Pinpoint the cell where the given text exists, returning its (X, Y) midpoint coordinate. 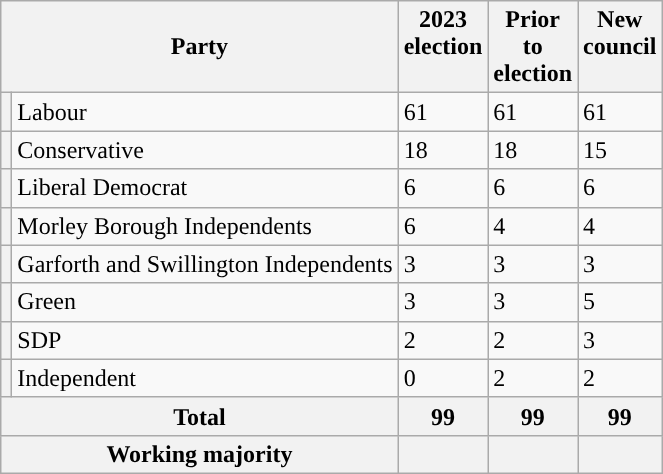
Liberal Democrat (205, 188)
Labour (205, 112)
Independent (205, 378)
0 (443, 378)
15 (620, 150)
Total (200, 416)
Green (205, 302)
Garforth and Swillington Independents (205, 264)
Conservative (205, 150)
Working majority (200, 454)
SDP (205, 340)
5 (620, 302)
Morley Borough Independents (205, 226)
Prior to election (533, 47)
2023 election (443, 47)
New council (620, 47)
Party (200, 47)
